Return the (x, y) coordinate for the center point of the cell that contains the specified text.  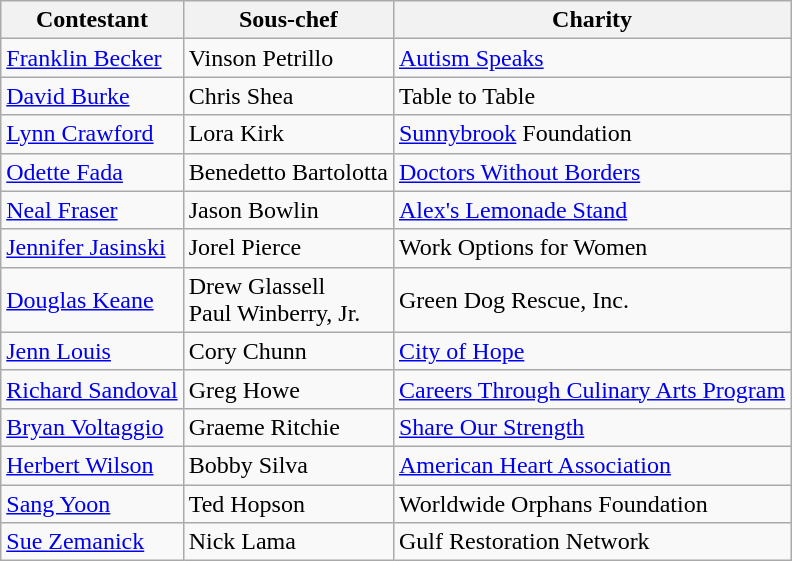
Bobby Silva (288, 465)
Bryan Voltaggio (92, 427)
Graeme Ritchie (288, 427)
Ted Hopson (288, 503)
Autism Speaks (592, 58)
Doctors Without Borders (592, 172)
Table to Table (592, 96)
Vinson Petrillo (288, 58)
Sunnybrook Foundation (592, 134)
Drew GlassellPaul Winberry, Jr. (288, 300)
Lynn Crawford (92, 134)
Gulf Restoration Network (592, 542)
Alex's Lemonade Stand (592, 210)
Nick Lama (288, 542)
David Burke (92, 96)
Lora Kirk (288, 134)
Richard Sandoval (92, 389)
Contestant (92, 20)
Jason Bowlin (288, 210)
Chris Shea (288, 96)
Jenn Louis (92, 351)
American Heart Association (592, 465)
Benedetto Bartolotta (288, 172)
Cory Chunn (288, 351)
Jennifer Jasinski (92, 248)
City of Hope (592, 351)
Green Dog Rescue, Inc. (592, 300)
Herbert Wilson (92, 465)
Sue Zemanick (92, 542)
Sous-chef (288, 20)
Jorel Pierce (288, 248)
Odette Fada (92, 172)
Share Our Strength (592, 427)
Douglas Keane (92, 300)
Work Options for Women (592, 248)
Neal Fraser (92, 210)
Greg Howe (288, 389)
Franklin Becker (92, 58)
Charity (592, 20)
Careers Through Culinary Arts Program (592, 389)
Sang Yoon (92, 503)
Worldwide Orphans Foundation (592, 503)
